Locate the cell with the specified text and output its [x, y] center coordinate. 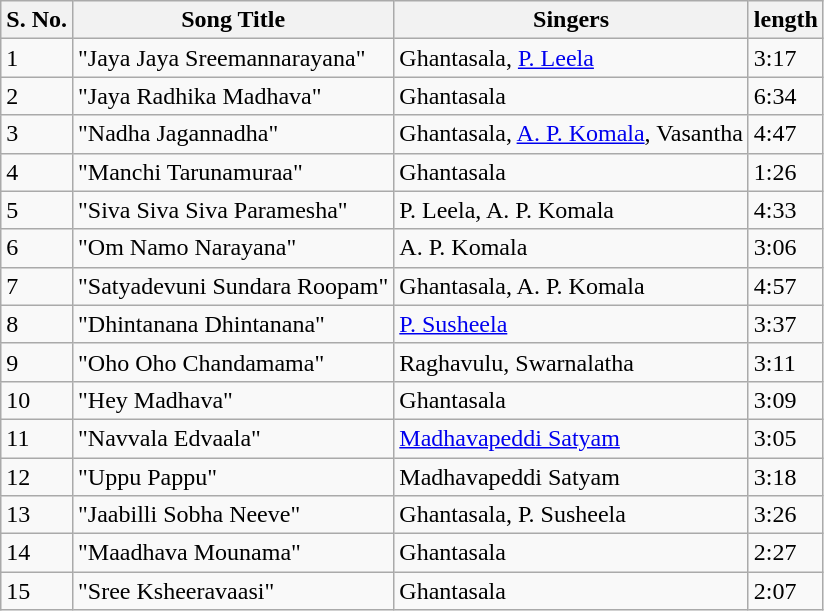
3:05 [786, 438]
15 [37, 591]
14 [37, 553]
"Jaabilli Sobha Neeve" [232, 515]
2:07 [786, 591]
4 [37, 172]
"Nadha Jagannadha" [232, 134]
12 [37, 477]
P. Leela, A. P. Komala [572, 210]
"Maadhava Mounama" [232, 553]
3:17 [786, 58]
7 [37, 286]
3:26 [786, 515]
4:57 [786, 286]
1:26 [786, 172]
"Om Namo Narayana" [232, 248]
Ghantasala, P. Leela [572, 58]
9 [37, 362]
Raghavulu, Swarnalatha [572, 362]
Singers [572, 20]
11 [37, 438]
8 [37, 324]
4:33 [786, 210]
length [786, 20]
"Hey Madhava" [232, 400]
Ghantasala, A. P. Komala [572, 286]
"Siva Siva Siva Paramesha" [232, 210]
2:27 [786, 553]
10 [37, 400]
"Oho Oho Chandamama" [232, 362]
"Uppu Pappu" [232, 477]
Song Title [232, 20]
4:47 [786, 134]
Ghantasala, P. Susheela [572, 515]
3:18 [786, 477]
6:34 [786, 96]
3:09 [786, 400]
1 [37, 58]
A. P. Komala [572, 248]
3:37 [786, 324]
"Jaya Jaya Sreemannarayana" [232, 58]
"Sree Ksheeravaasi" [232, 591]
"Dhintanana Dhintanana" [232, 324]
3:06 [786, 248]
2 [37, 96]
3:11 [786, 362]
5 [37, 210]
"Jaya Radhika Madhava" [232, 96]
"Satyadevuni Sundara Roopam" [232, 286]
13 [37, 515]
P. Susheela [572, 324]
"Manchi Tarunamuraa" [232, 172]
3 [37, 134]
S. No. [37, 20]
Ghantasala, A. P. Komala, Vasantha [572, 134]
"Navvala Edvaala" [232, 438]
6 [37, 248]
